Scan for the cell matching the given text and deliver its [X, Y] coordinate at center. 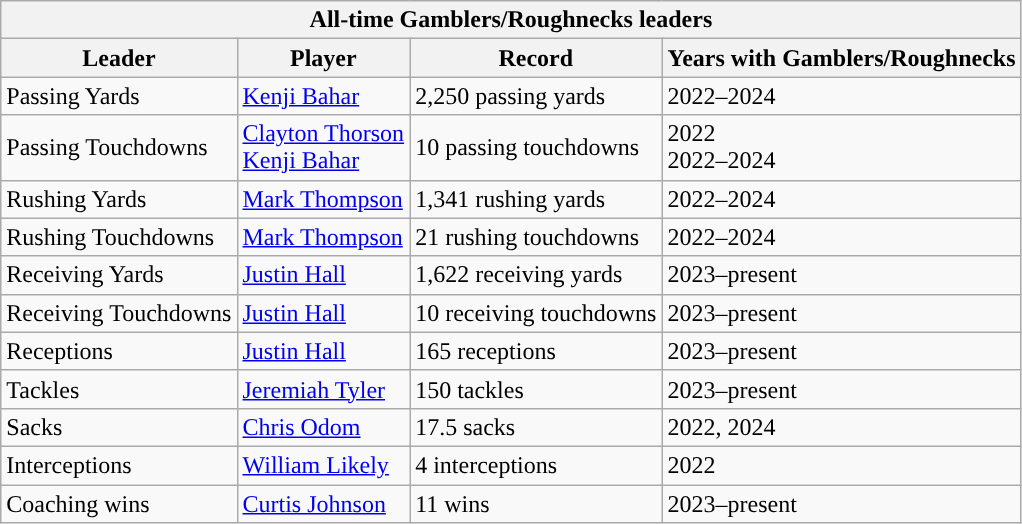
4 interceptions [536, 465]
2022 [842, 465]
Sacks [119, 427]
17.5 sacks [536, 427]
1,622 receiving yards [536, 275]
165 receptions [536, 351]
Rushing Yards [119, 199]
Passing Touchdowns [119, 148]
10 receiving touchdowns [536, 313]
Chris Odom [324, 427]
150 tackles [536, 389]
1,341 rushing yards [536, 199]
Tackles [119, 389]
2022, 2024 [842, 427]
Player [324, 58]
All-time Gamblers/Roughnecks leaders [511, 20]
10 passing touchdowns [536, 148]
Receiving Touchdowns [119, 313]
Kenji Bahar [324, 96]
Rushing Touchdowns [119, 237]
Years with Gamblers/Roughnecks [842, 58]
William Likely [324, 465]
Leader [119, 58]
Receiving Yards [119, 275]
Curtis Johnson [324, 503]
Passing Yards [119, 96]
20222022–2024 [842, 148]
Coaching wins [119, 503]
Record [536, 58]
Receptions [119, 351]
Jeremiah Tyler [324, 389]
2,250 passing yards [536, 96]
21 rushing touchdowns [536, 237]
Clayton ThorsonKenji Bahar [324, 148]
11 wins [536, 503]
Interceptions [119, 465]
